Determine the (x, y) coordinate at the center of the cell enclosing the given text.  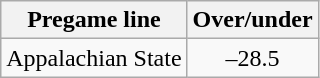
Appalachian State (94, 58)
Over/under (252, 20)
–28.5 (252, 58)
Pregame line (94, 20)
